Identify which cell holds the provided text, then report its (X, Y) central coordinate. 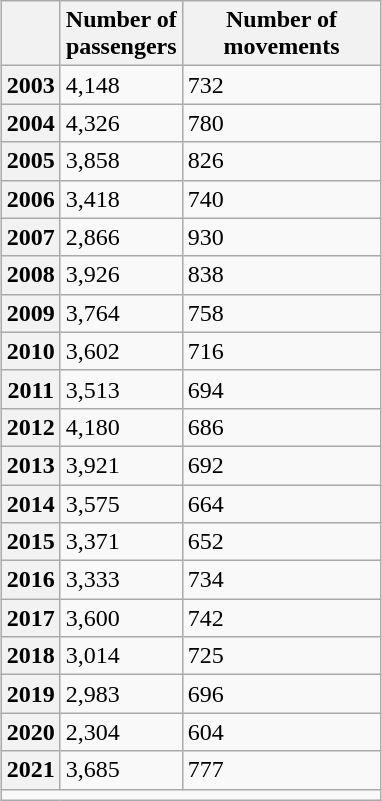
604 (282, 732)
2008 (30, 275)
732 (282, 85)
3,333 (121, 580)
2012 (30, 427)
734 (282, 580)
3,858 (121, 161)
2006 (30, 199)
4,180 (121, 427)
664 (282, 503)
686 (282, 427)
2018 (30, 656)
3,418 (121, 199)
2,866 (121, 237)
780 (282, 123)
3,513 (121, 389)
3,926 (121, 275)
Number ofmovements (282, 34)
2016 (30, 580)
2010 (30, 351)
742 (282, 618)
2014 (30, 503)
4,148 (121, 85)
3,921 (121, 465)
838 (282, 275)
2004 (30, 123)
2020 (30, 732)
3,602 (121, 351)
2003 (30, 85)
725 (282, 656)
694 (282, 389)
2015 (30, 542)
2017 (30, 618)
4,326 (121, 123)
3,764 (121, 313)
3,600 (121, 618)
2005 (30, 161)
777 (282, 770)
758 (282, 313)
692 (282, 465)
2021 (30, 770)
2007 (30, 237)
652 (282, 542)
930 (282, 237)
3,685 (121, 770)
3,575 (121, 503)
2019 (30, 694)
2013 (30, 465)
3,014 (121, 656)
3,371 (121, 542)
2,304 (121, 732)
Number ofpassengers (121, 34)
2011 (30, 389)
696 (282, 694)
716 (282, 351)
740 (282, 199)
2,983 (121, 694)
2009 (30, 313)
826 (282, 161)
